Determine the [X, Y] coordinate at the center of the cell enclosing the given text.  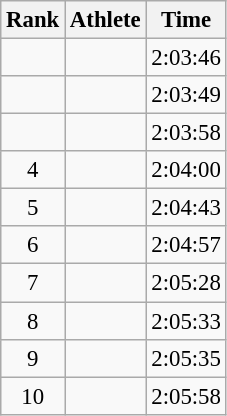
Rank [33, 20]
2:04:00 [186, 170]
2:05:33 [186, 321]
5 [33, 208]
8 [33, 321]
10 [33, 396]
2:04:43 [186, 208]
4 [33, 170]
Time [186, 20]
2:05:28 [186, 283]
2:05:35 [186, 358]
Athlete [106, 20]
2:03:58 [186, 133]
6 [33, 245]
9 [33, 358]
2:04:57 [186, 245]
7 [33, 283]
2:05:58 [186, 396]
2:03:46 [186, 58]
2:03:49 [186, 95]
